Return the (X, Y) coordinate for the center point of the cell that contains the specified text.  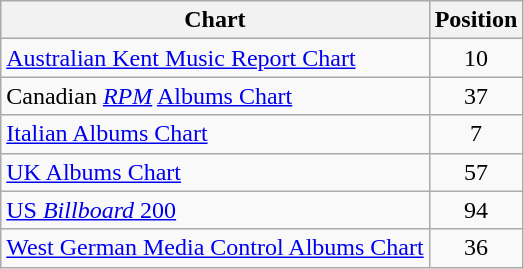
Chart (215, 20)
36 (476, 248)
UK Albums Chart (215, 172)
37 (476, 96)
57 (476, 172)
US Billboard 200 (215, 210)
10 (476, 58)
7 (476, 134)
West German Media Control Albums Chart (215, 248)
Position (476, 20)
94 (476, 210)
Australian Kent Music Report Chart (215, 58)
Italian Albums Chart (215, 134)
Canadian RPM Albums Chart (215, 96)
